Scan for the cell matching the given text and deliver its (x, y) coordinate at center. 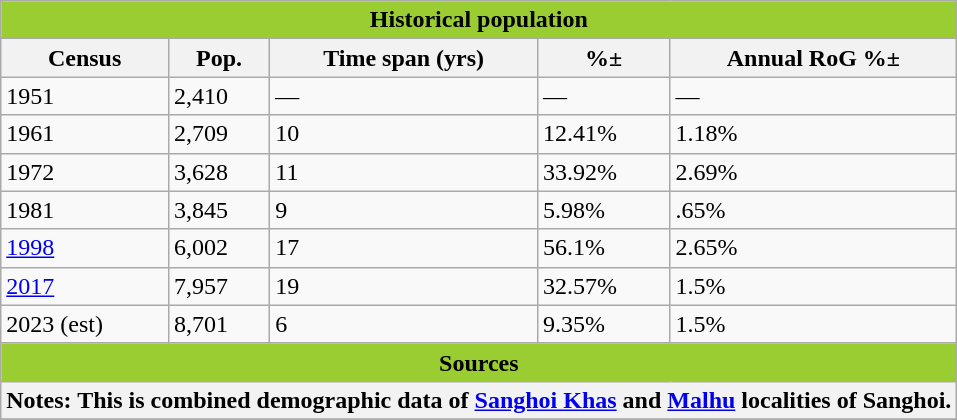
1972 (85, 172)
6 (404, 324)
%± (603, 58)
2,709 (218, 134)
56.1% (603, 248)
2.65% (814, 248)
1998 (85, 248)
9.35% (603, 324)
3,628 (218, 172)
1961 (85, 134)
Notes: This is combined demographic data of Sanghoi Khas and Malhu localities of Sanghoi. (479, 400)
Annual RoG %± (814, 58)
1951 (85, 96)
2.69% (814, 172)
19 (404, 286)
2017 (85, 286)
7,957 (218, 286)
17 (404, 248)
6,002 (218, 248)
9 (404, 210)
Historical population (479, 20)
Census (85, 58)
11 (404, 172)
33.92% (603, 172)
Sources (479, 362)
12.41% (603, 134)
2023 (est) (85, 324)
.65% (814, 210)
3,845 (218, 210)
Time span (yrs) (404, 58)
32.57% (603, 286)
1.18% (814, 134)
Pop. (218, 58)
1981 (85, 210)
2,410 (218, 96)
10 (404, 134)
8,701 (218, 324)
5.98% (603, 210)
